From the cell containing the given text, extract its center point as (X, Y) coordinate. 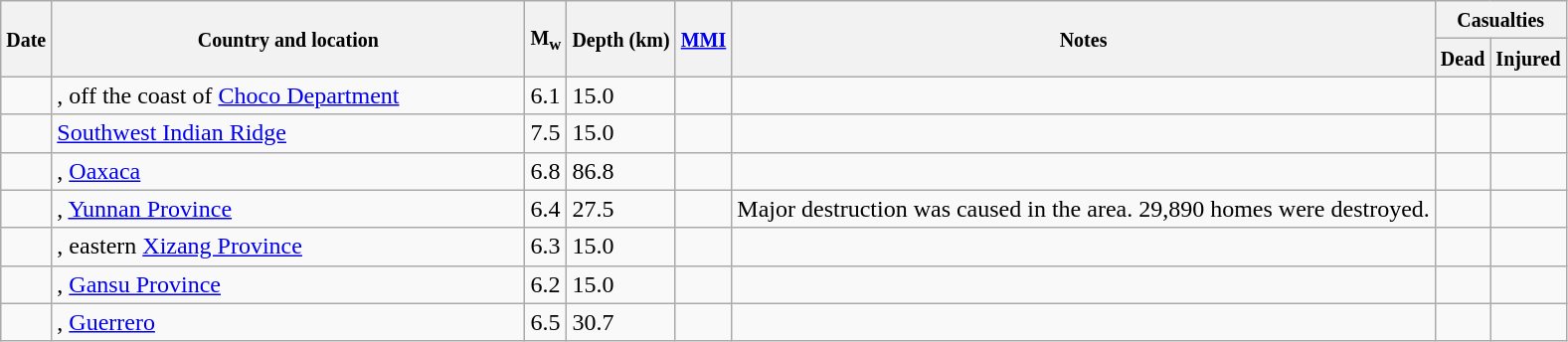
, Gansu Province (288, 284)
Depth (km) (620, 39)
86.8 (620, 171)
Date (26, 39)
, Yunnan Province (288, 209)
Notes (1084, 39)
6.3 (546, 247)
30.7 (620, 322)
, Guerrero (288, 322)
6.5 (546, 322)
Major destruction was caused in the area. 29,890 homes were destroyed. (1084, 209)
27.5 (620, 209)
7.5 (546, 133)
Casualties (1500, 20)
Country and location (288, 39)
MMI (704, 39)
6.2 (546, 284)
6.1 (546, 95)
6.4 (546, 209)
6.8 (546, 171)
, Oaxaca (288, 171)
, eastern Xizang Province (288, 247)
Mw (546, 39)
Southwest Indian Ridge (288, 133)
Injured (1528, 58)
Dead (1463, 58)
, off the coast of Choco Department (288, 95)
